Identify which cell holds the provided text, then report its [X, Y] central coordinate. 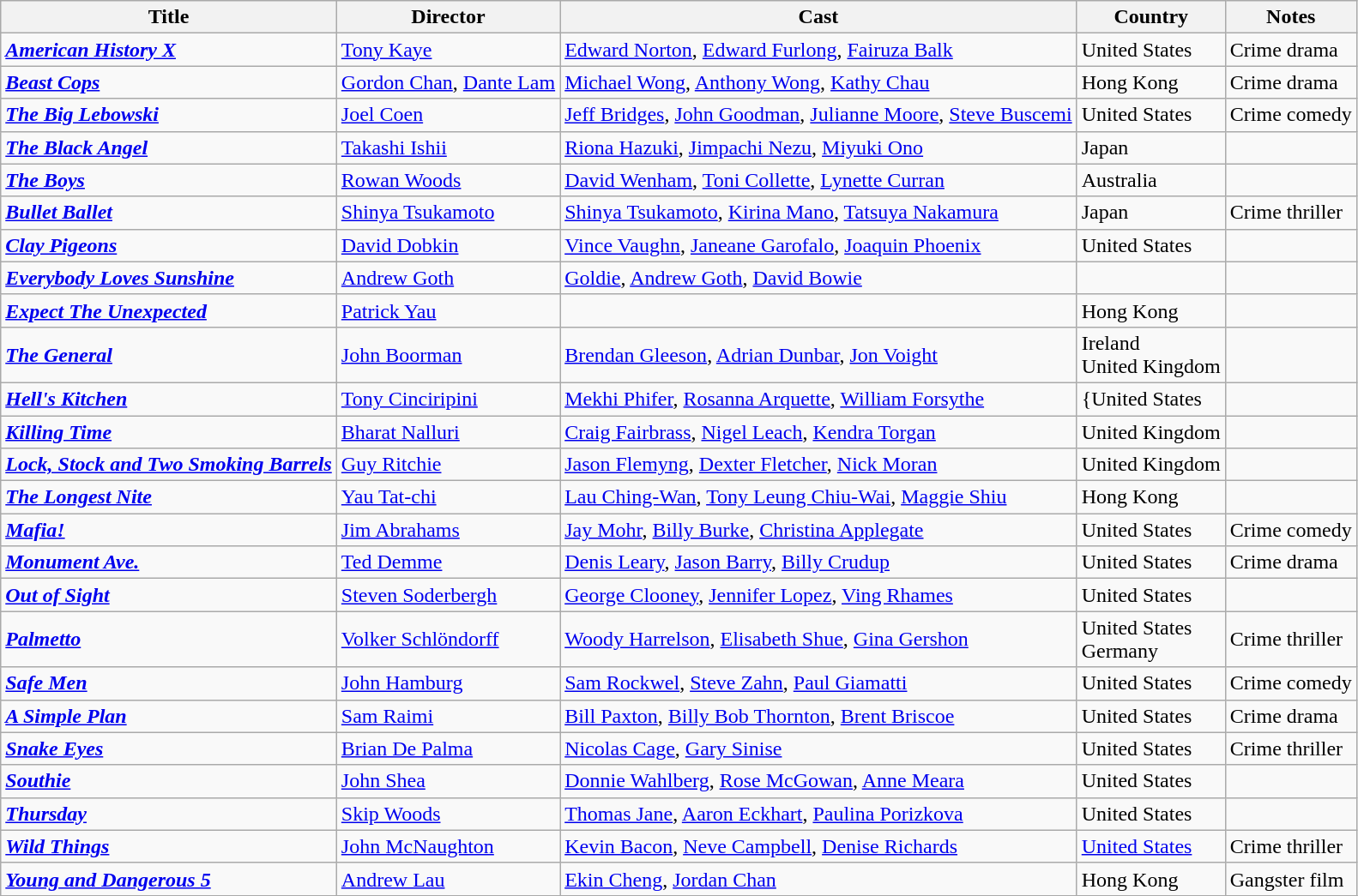
Bharat Nalluri [448, 431]
Michael Wong, Anthony Wong, Kathy Chau [818, 82]
Palmetto [169, 640]
Guy Ritchie [448, 465]
Monument Ave. [169, 562]
Mafia! [169, 530]
Sam Rockwel, Steve Zahn, Paul Giamatti [818, 683]
Bill Paxton, Billy Bob Thornton, Brent Briscoe [818, 716]
Wild Things [169, 846]
Australia [1151, 180]
Woody Harrelson, Elisabeth Shue, Gina Gershon [818, 640]
Young and Dangerous 5 [169, 879]
Edward Norton, Edward Furlong, Fairuza Balk [818, 50]
Shinya Tsukamoto [448, 213]
The Black Angel [169, 147]
Cast [818, 17]
Shinya Tsukamoto, Kirina Mano, Tatsuya Nakamura [818, 213]
The Big Lebowski [169, 115]
John McNaughton [448, 846]
Southie [169, 781]
Killing Time [169, 431]
Rowan Woods [448, 180]
American History X [169, 50]
A Simple Plan [169, 716]
Vince Vaughn, Janeane Garofalo, Joaquin Phoenix [818, 245]
Riona Hazuki, Jimpachi Nezu, Miyuki Ono [818, 147]
Ekin Cheng, Jordan Chan [818, 879]
Country [1151, 17]
Nicolas Cage, Gary Sinise [818, 749]
Mekhi Phifer, Rosanna Arquette, William Forsythe [818, 399]
Andrew Lau [448, 879]
Jeff Bridges, John Goodman, Julianne Moore, Steve Buscemi [818, 115]
Hell's Kitchen [169, 399]
Title [169, 17]
Takashi Ishii [448, 147]
Gordon Chan, Dante Lam [448, 82]
David Wenham, Toni Collette, Lynette Curran [818, 180]
Jay Mohr, Billy Burke, Christina Applegate [818, 530]
Everybody Loves Sunshine [169, 278]
John Boorman [448, 355]
Joel Coen [448, 115]
IrelandUnited Kingdom [1151, 355]
Lock, Stock and Two Smoking Barrels [169, 465]
Gangster film [1290, 879]
George Clooney, Jennifer Lopez, Ving Rhames [818, 595]
John Shea [448, 781]
Jason Flemyng, Dexter Fletcher, Nick Moran [818, 465]
Craig Fairbrass, Nigel Leach, Kendra Torgan [818, 431]
Jim Abrahams [448, 530]
Out of Sight [169, 595]
Tony Kaye [448, 50]
Expect The Unexpected [169, 310]
Bullet Ballet [169, 213]
Kevin Bacon, Neve Campbell, Denise Richards [818, 846]
Director [448, 17]
Steven Soderbergh [448, 595]
Brendan Gleeson, Adrian Dunbar, Jon Voight [818, 355]
Denis Leary, Jason Barry, Billy Crudup [818, 562]
The Longest Nite [169, 497]
Goldie, Andrew Goth, David Bowie [818, 278]
The General [169, 355]
Snake Eyes [169, 749]
{United States [1151, 399]
Thomas Jane, Aaron Eckhart, Paulina Porizkova [818, 814]
Clay Pigeons [169, 245]
David Dobkin [448, 245]
Andrew Goth [448, 278]
Ted Demme [448, 562]
Notes [1290, 17]
United StatesGermany [1151, 640]
Volker Schlöndorff [448, 640]
Beast Cops [169, 82]
The Boys [169, 180]
John Hamburg [448, 683]
Sam Raimi [448, 716]
Donnie Wahlberg, Rose McGowan, Anne Meara [818, 781]
Patrick Yau [448, 310]
Brian De Palma [448, 749]
Thursday [169, 814]
Yau Tat-chi [448, 497]
Skip Woods [448, 814]
Safe Men [169, 683]
Tony Cinciripini [448, 399]
Lau Ching-Wan, Tony Leung Chiu-Wai, Maggie Shiu [818, 497]
